Detect which cell encompasses the target text, then output its [x, y] center coordinate. 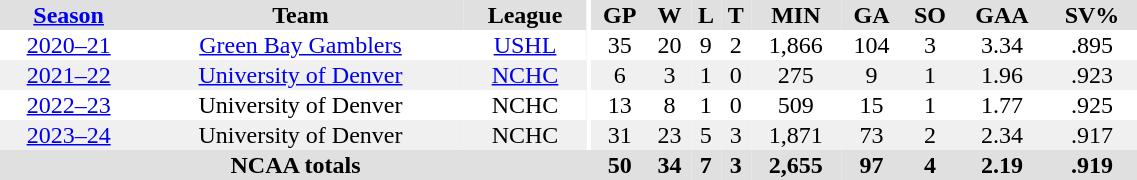
MIN [796, 15]
1,871 [796, 135]
GP [620, 15]
L [706, 15]
2.34 [1002, 135]
1,866 [796, 45]
73 [872, 135]
4 [930, 165]
2.19 [1002, 165]
T [736, 15]
104 [872, 45]
2021–22 [68, 75]
7 [706, 165]
.917 [1092, 135]
GA [872, 15]
2022–23 [68, 105]
34 [670, 165]
.925 [1092, 105]
50 [620, 165]
20 [670, 45]
League [526, 15]
2,655 [796, 165]
3.34 [1002, 45]
SO [930, 15]
5 [706, 135]
W [670, 15]
275 [796, 75]
SV% [1092, 15]
6 [620, 75]
2023–24 [68, 135]
13 [620, 105]
2020–21 [68, 45]
509 [796, 105]
NCAA totals [296, 165]
8 [670, 105]
Team [300, 15]
35 [620, 45]
.919 [1092, 165]
.923 [1092, 75]
Season [68, 15]
97 [872, 165]
GAA [1002, 15]
1.96 [1002, 75]
1.77 [1002, 105]
23 [670, 135]
31 [620, 135]
.895 [1092, 45]
USHL [526, 45]
15 [872, 105]
Green Bay Gamblers [300, 45]
